From the cell containing the given text, extract its center point as [X, Y] coordinate. 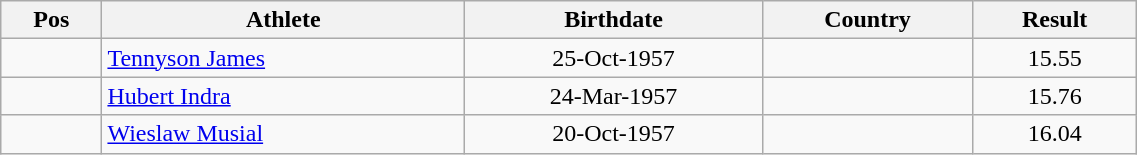
15.76 [1055, 96]
25-Oct-1957 [614, 58]
Hubert Indra [284, 96]
16.04 [1055, 134]
Tennyson James [284, 58]
20-Oct-1957 [614, 134]
24-Mar-1957 [614, 96]
15.55 [1055, 58]
Pos [52, 20]
Result [1055, 20]
Country [867, 20]
Wieslaw Musial [284, 134]
Athlete [284, 20]
Birthdate [614, 20]
